Find where the given text appears and provide that cell's center as (X, Y) coordinate. 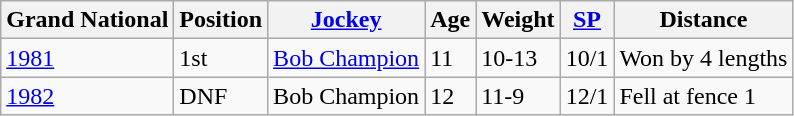
10/1 (587, 58)
10-13 (518, 58)
12 (450, 96)
Position (221, 20)
Age (450, 20)
SP (587, 20)
1982 (88, 96)
Distance (704, 20)
DNF (221, 96)
12/1 (587, 96)
1st (221, 58)
Grand National (88, 20)
Fell at fence 1 (704, 96)
1981 (88, 58)
Won by 4 lengths (704, 58)
11 (450, 58)
11-9 (518, 96)
Jockey (346, 20)
Weight (518, 20)
